Return the [x, y] coordinate for the center point of the cell that contains the specified text.  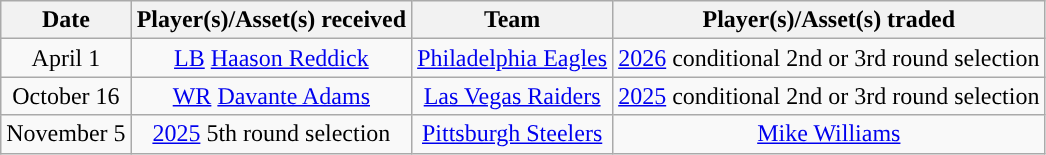
WR Davante Adams [272, 96]
Pittsburgh Steelers [512, 134]
April 1 [66, 58]
October 16 [66, 96]
Philadelphia Eagles [512, 58]
November 5 [66, 134]
Player(s)/Asset(s) received [272, 20]
Las Vegas Raiders [512, 96]
Date [66, 20]
2026 conditional 2nd or 3rd round selection [829, 58]
Player(s)/Asset(s) traded [829, 20]
Mike Williams [829, 134]
2025 conditional 2nd or 3rd round selection [829, 96]
Team [512, 20]
2025 5th round selection [272, 134]
LB Haason Reddick [272, 58]
